Detect which cell encompasses the target text, then output its (x, y) center coordinate. 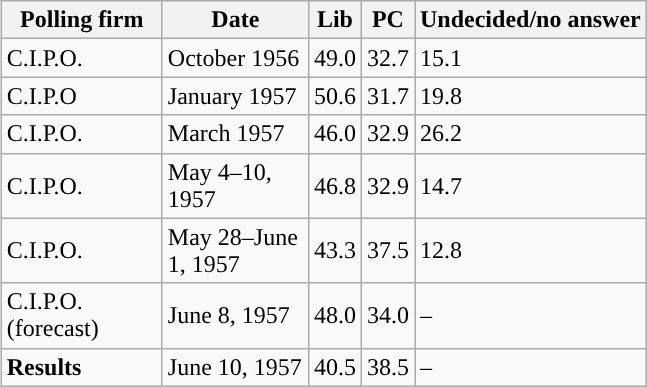
37.5 (388, 250)
C.I.P.O. (forecast) (82, 316)
12.8 (530, 250)
34.0 (388, 316)
C.I.P.O (82, 96)
Lib (334, 20)
48.0 (334, 316)
32.7 (388, 58)
40.5 (334, 367)
May 4–10, 1957 (235, 186)
15.1 (530, 58)
PC (388, 20)
50.6 (334, 96)
19.8 (530, 96)
46.0 (334, 134)
43.3 (334, 250)
June 10, 1957 (235, 367)
October 1956 (235, 58)
Date (235, 20)
46.8 (334, 186)
Undecided/no answer (530, 20)
June 8, 1957 (235, 316)
Polling firm (82, 20)
Results (82, 367)
March 1957 (235, 134)
January 1957 (235, 96)
49.0 (334, 58)
14.7 (530, 186)
26.2 (530, 134)
31.7 (388, 96)
May 28–June 1, 1957 (235, 250)
38.5 (388, 367)
